Scan for the cell matching the given text and deliver its [X, Y] coordinate at center. 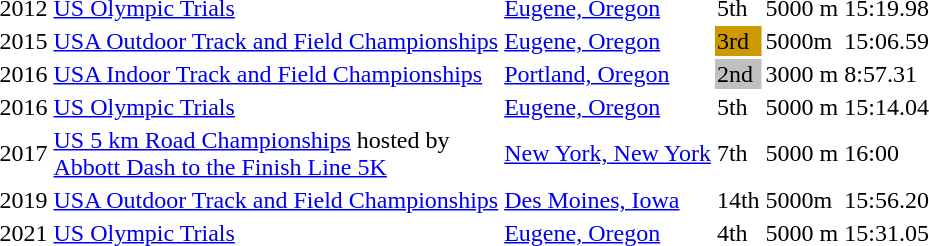
3000 m [802, 74]
2nd [738, 74]
14th [738, 200]
New York, New York [608, 154]
USA Indoor Track and Field Championships [276, 74]
Des Moines, Iowa [608, 200]
US Olympic Trials [276, 107]
Portland, Oregon [608, 74]
3rd [738, 41]
5th [738, 107]
7th [738, 154]
US 5 km Road Championships hosted byAbbott Dash to the Finish Line 5K [276, 154]
